Provide the [X, Y] coordinate of the cell's center where the given text is located.  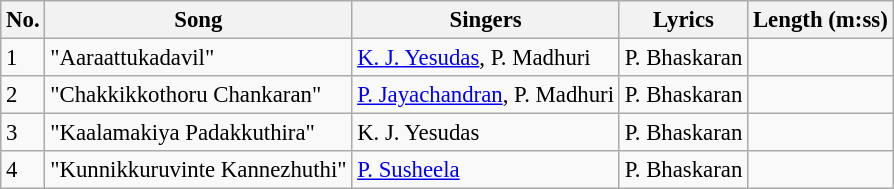
3 [23, 133]
2 [23, 95]
No. [23, 20]
4 [23, 170]
P. Susheela [486, 170]
K. J. Yesudas [486, 133]
"Aaraattukadavil" [198, 58]
Lyrics [683, 20]
"Chakkikkothoru Chankaran" [198, 95]
P. Jayachandran, P. Madhuri [486, 95]
Singers [486, 20]
Song [198, 20]
"Kaalamakiya Padakkuthira" [198, 133]
1 [23, 58]
Length (m:ss) [820, 20]
"Kunnikkuruvinte Kannezhuthi" [198, 170]
K. J. Yesudas, P. Madhuri [486, 58]
